Return [X, Y] of the center of cell containing provided text 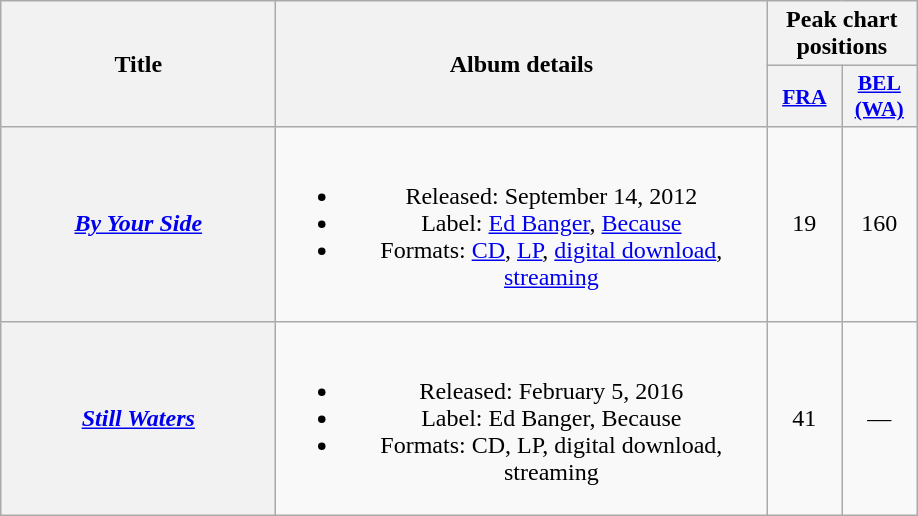
41 [804, 418]
Peak chart positions [842, 34]
— [880, 418]
FRA [804, 96]
Title [138, 64]
Still Waters [138, 418]
BEL(WA) [880, 96]
By Your Side [138, 224]
Album details [522, 64]
Released: September 14, 2012Label: Ed Banger, BecauseFormats: CD, LP, digital download, streaming [522, 224]
Released: February 5, 2016Label: Ed Banger, BecauseFormats: CD, LP, digital download, streaming [522, 418]
19 [804, 224]
160 [880, 224]
